Search for the cell housing the specified text and yield its [x, y] center coordinate. 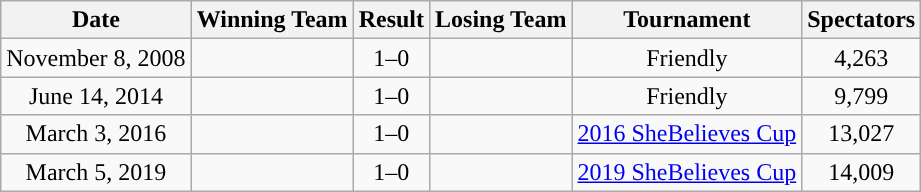
March 3, 2016 [96, 134]
Winning Team [272, 20]
November 8, 2008 [96, 58]
March 5, 2019 [96, 172]
4,263 [862, 58]
Date [96, 20]
2016 SheBelieves Cup [687, 134]
14,009 [862, 172]
June 14, 2014 [96, 96]
9,799 [862, 96]
2019 SheBelieves Cup [687, 172]
Spectators [862, 20]
13,027 [862, 134]
Result [391, 20]
Losing Team [501, 20]
Tournament [687, 20]
